Detect which cell encompasses the target text, then output its (x, y) center coordinate. 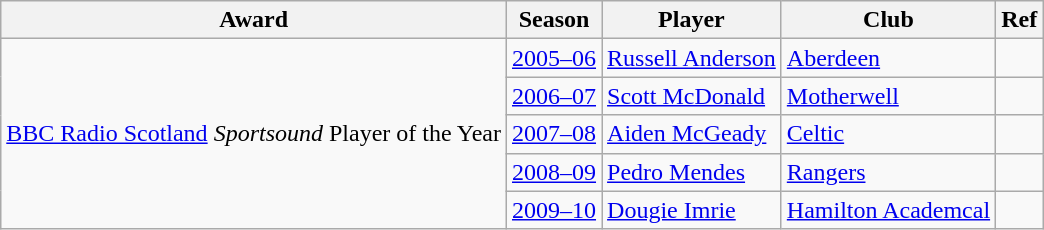
Rangers (888, 172)
2007–08 (554, 134)
2005–06 (554, 58)
2009–10 (554, 210)
Scott McDonald (692, 96)
Player (692, 20)
Dougie Imrie (692, 210)
Motherwell (888, 96)
Celtic (888, 134)
Aberdeen (888, 58)
BBC Radio Scotland Sportsound Player of the Year (254, 134)
2008–09 (554, 172)
Club (888, 20)
2006–07 (554, 96)
Ref (1020, 20)
Aiden McGeady (692, 134)
Season (554, 20)
Pedro Mendes (692, 172)
Russell Anderson (692, 58)
Award (254, 20)
Hamilton Academcal (888, 210)
